Locate the cell with the specified text and output its [X, Y] center coordinate. 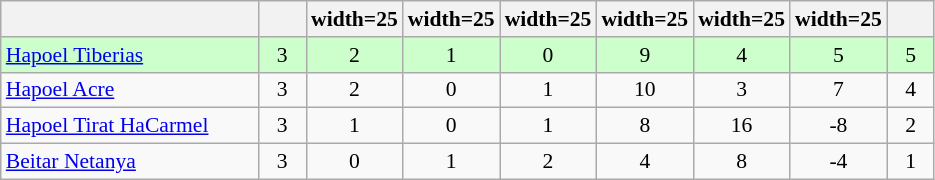
-8 [838, 126]
Beitar Netanya [130, 162]
9 [644, 55]
Hapoel Tirat HaCarmel [130, 126]
-4 [838, 162]
10 [644, 90]
16 [742, 126]
Hapoel Acre [130, 90]
Hapoel Tiberias [130, 55]
7 [838, 90]
